Search for the cell housing the specified text and yield its [X, Y] center coordinate. 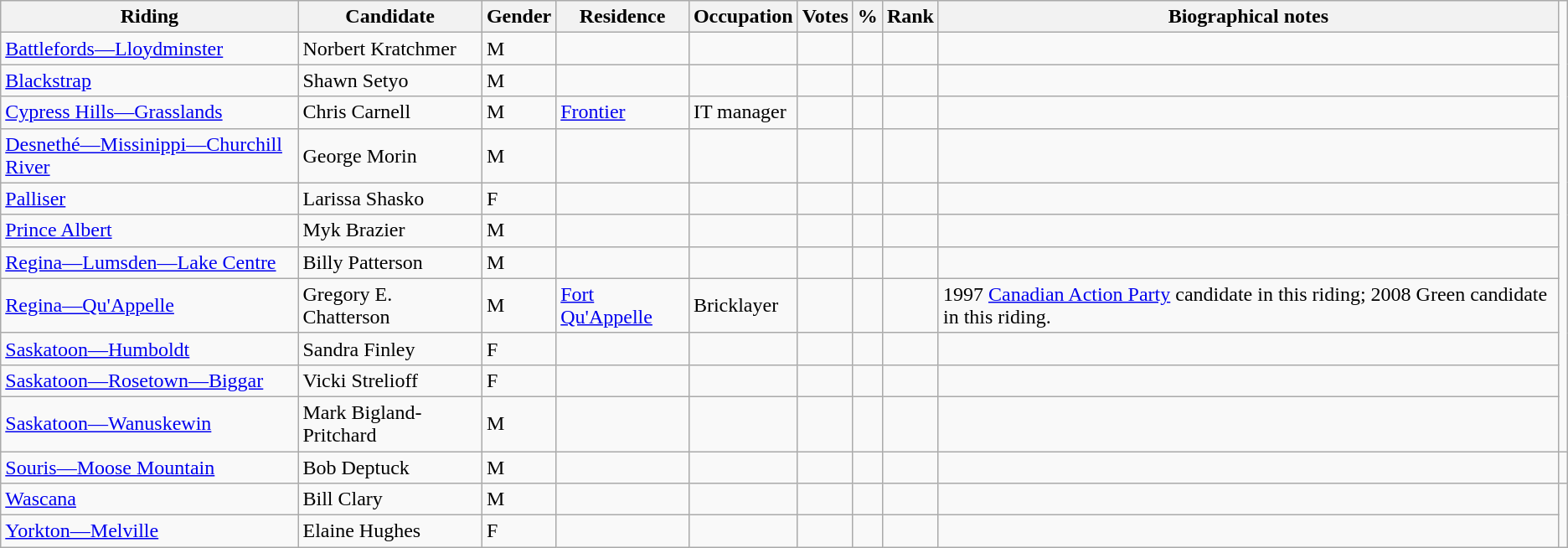
Regina—Qu'Appelle [149, 305]
Prince Albert [149, 230]
Frontier [623, 112]
Cypress Hills—Grasslands [149, 112]
Occupation [743, 17]
Saskatoon—Wanuskewin [149, 424]
Battlefords—Lloydminster [149, 49]
Mark Bigland-Pritchard [390, 424]
Saskatoon—Rosetown—Biggar [149, 380]
Votes [825, 17]
Myk Brazier [390, 230]
Larissa Shasko [390, 199]
Rank [910, 17]
Souris—Moose Mountain [149, 467]
Norbert Kratchmer [390, 49]
Bob Deptuck [390, 467]
IT manager [743, 112]
George Morin [390, 156]
Residence [623, 17]
Palliser [149, 199]
Gregory E. Chatterson [390, 305]
Fort Qu'Appelle [623, 305]
1997 Canadian Action Party candidate in this riding; 2008 Green candidate in this riding. [1248, 305]
Sandra Finley [390, 349]
Vicki Strelioff [390, 380]
Billy Patterson [390, 262]
Biographical notes [1248, 17]
Gender [518, 17]
Wascana [149, 499]
Riding [149, 17]
Shawn Setyo [390, 80]
Regina—Lumsden—Lake Centre [149, 262]
Bill Clary [390, 499]
Desnethé—Missinippi—Churchill River [149, 156]
Elaine Hughes [390, 531]
Chris Carnell [390, 112]
Bricklayer [743, 305]
Yorkton—Melville [149, 531]
% [868, 17]
Saskatoon—Humboldt [149, 349]
Blackstrap [149, 80]
Candidate [390, 17]
